Return the [x, y] coordinate for the center point of the cell that contains the specified text.  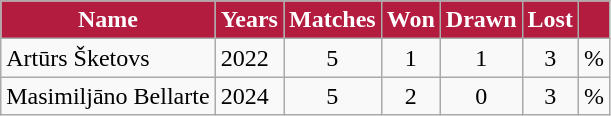
Won [410, 20]
2022 [249, 58]
Matches [333, 20]
2 [410, 96]
2024 [249, 96]
0 [481, 96]
Masimiljāno Bellarte [108, 96]
Name [108, 20]
Artūrs Šketovs [108, 58]
Lost [550, 20]
Years [249, 20]
Drawn [481, 20]
